Return (X, Y) of the center of cell containing provided text 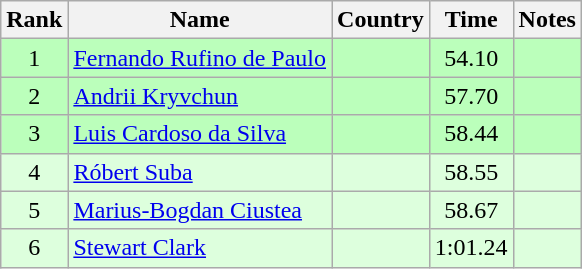
4 (34, 172)
3 (34, 134)
Luis Cardoso da Silva (200, 134)
54.10 (471, 58)
Rank (34, 20)
1:01.24 (471, 248)
Time (471, 20)
Country (381, 20)
Fernando Rufino de Paulo (200, 58)
58.44 (471, 134)
Andrii Kryvchun (200, 96)
57.70 (471, 96)
58.55 (471, 172)
6 (34, 248)
58.67 (471, 210)
Notes (547, 20)
Name (200, 20)
Marius-Bogdan Ciustea (200, 210)
2 (34, 96)
Stewart Clark (200, 248)
5 (34, 210)
1 (34, 58)
Róbert Suba (200, 172)
